Extract the [x, y] coordinate from the center of the cell holding the provided text.  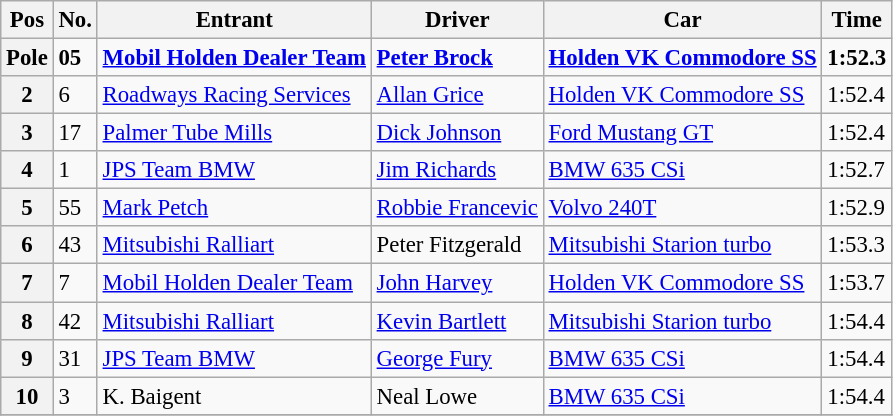
Car [682, 20]
Pos [27, 20]
10 [27, 396]
Pole [27, 58]
Time [856, 20]
John Harvey [457, 283]
K. Baigent [234, 396]
1:52.7 [856, 170]
2 [27, 95]
17 [75, 133]
Palmer Tube Mills [234, 133]
Ford Mustang GT [682, 133]
George Fury [457, 358]
Driver [457, 20]
31 [75, 358]
55 [75, 208]
Entrant [234, 20]
1:53.3 [856, 245]
4 [27, 170]
Robbie Francevic [457, 208]
5 [27, 208]
1 [75, 170]
1:53.7 [856, 283]
42 [75, 321]
8 [27, 321]
Kevin Bartlett [457, 321]
Roadways Racing Services [234, 95]
Jim Richards [457, 170]
Peter Fitzgerald [457, 245]
No. [75, 20]
Mark Petch [234, 208]
43 [75, 245]
1:52.3 [856, 58]
9 [27, 358]
05 [75, 58]
Volvo 240T [682, 208]
Neal Lowe [457, 396]
Dick Johnson [457, 133]
Peter Brock [457, 58]
Allan Grice [457, 95]
1:52.9 [856, 208]
